Output the (x, y) coordinate of the center of the cell containing the given text.  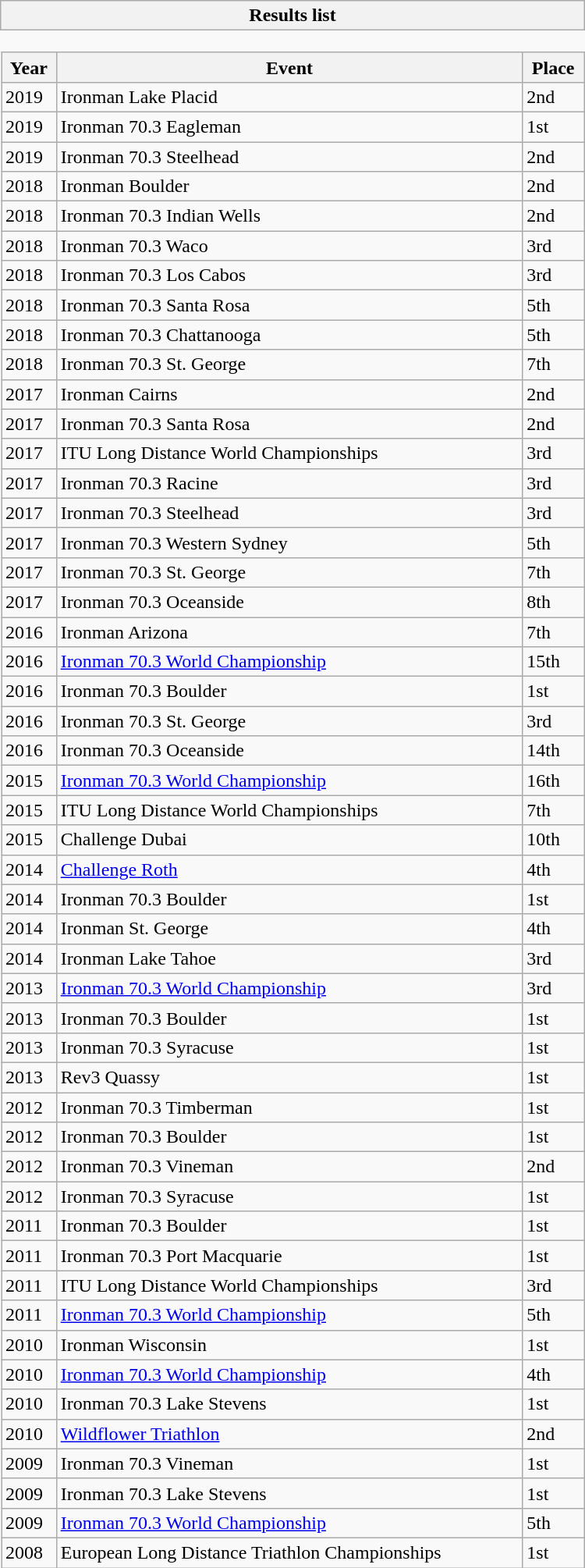
Ironman Wisconsin (289, 1345)
Results list (292, 16)
Ironman 70.3 Racine (289, 483)
Rev3 Quassy (289, 1077)
Ironman 70.3 Western Sydney (289, 542)
Event (289, 67)
Challenge Dubai (289, 840)
10th (554, 840)
Ironman St. George (289, 929)
Ironman 70.3 Chattanooga (289, 335)
Ironman 70.3 Waco (289, 246)
Year (30, 67)
2008 (30, 1552)
European Long Distance Triathlon Championships (289, 1552)
Ironman 70.3 Eagleman (289, 126)
Ironman Cairns (289, 394)
Ironman 70.3 Indian Wells (289, 216)
Ironman 70.3 Port Macquarie (289, 1256)
Ironman Arizona (289, 631)
Ironman Lake Placid (289, 97)
Ironman 70.3 Los Cabos (289, 276)
Wildflower Triathlon (289, 1434)
Place (554, 67)
Challenge Roth (289, 869)
Ironman 70.3 Timberman (289, 1108)
Ironman Lake Tahoe (289, 958)
16th (554, 780)
14th (554, 751)
15th (554, 662)
8th (554, 602)
Ironman Boulder (289, 187)
